Locate the cell with the specified text and output its (x, y) center coordinate. 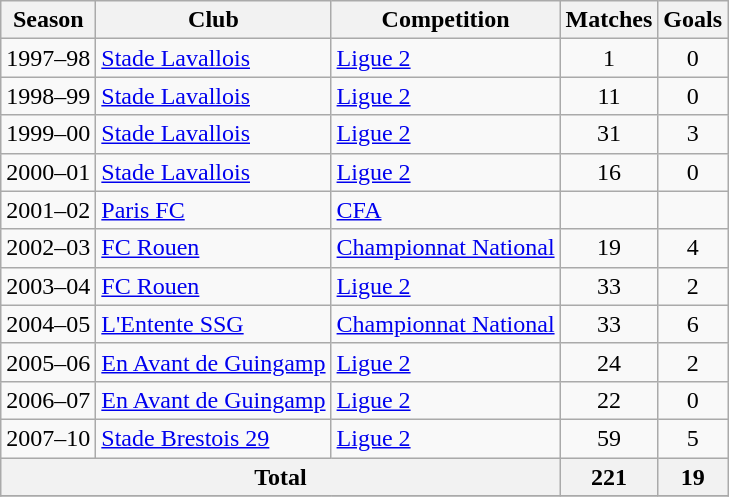
11 (609, 96)
3 (693, 134)
2002–03 (48, 248)
1 (609, 58)
2000–01 (48, 172)
2001–02 (48, 210)
Competition (446, 20)
24 (609, 362)
4 (693, 248)
Goals (693, 20)
1998–99 (48, 96)
2003–04 (48, 286)
31 (609, 134)
221 (609, 477)
2007–10 (48, 438)
Paris FC (214, 210)
22 (609, 400)
Stade Brestois 29 (214, 438)
CFA (446, 210)
2006–07 (48, 400)
5 (693, 438)
L'Entente SSG (214, 324)
Total (280, 477)
Season (48, 20)
1999–00 (48, 134)
6 (693, 324)
16 (609, 172)
59 (609, 438)
Matches (609, 20)
2004–05 (48, 324)
2005–06 (48, 362)
Club (214, 20)
1997–98 (48, 58)
